Find where the given text appears and provide that cell's center as (x, y) coordinate. 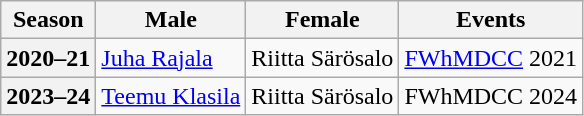
Events (491, 20)
2023–24 (48, 96)
Juha Rajala (171, 58)
Teemu Klasila (171, 96)
FWhMDCC 2021 (491, 58)
2020–21 (48, 58)
Season (48, 20)
FWhMDCC 2024 (491, 96)
Male (171, 20)
Female (322, 20)
